Locate the cell with the specified text and output its [X, Y] center coordinate. 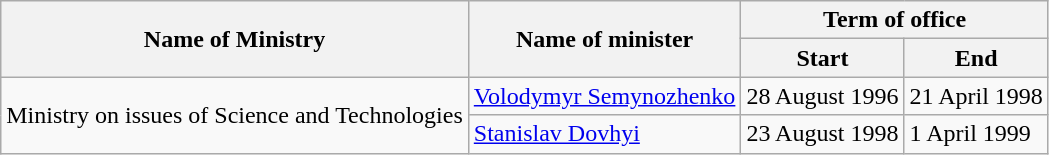
Term of office [894, 20]
Ministry on issues of Science and Technologies [235, 115]
Name of minister [604, 39]
23 August 1998 [822, 134]
Volodymyr Semynozhenko [604, 96]
End [976, 58]
28 August 1996 [822, 96]
Stanislav Dovhyi [604, 134]
Name of Ministry [235, 39]
1 April 1999 [976, 134]
Start [822, 58]
21 April 1998 [976, 96]
